Extract the (x, y) coordinate from the center of the cell holding the provided text.  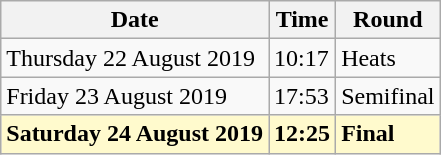
Date (135, 20)
10:17 (302, 58)
Heats (388, 58)
Round (388, 20)
Time (302, 20)
Semifinal (388, 96)
Friday 23 August 2019 (135, 96)
17:53 (302, 96)
Saturday 24 August 2019 (135, 134)
Thursday 22 August 2019 (135, 58)
Final (388, 134)
12:25 (302, 134)
